Search for the cell housing the specified text and yield its [X, Y] center coordinate. 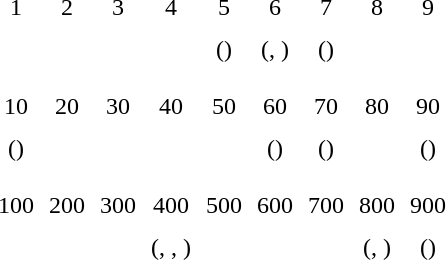
800 [377, 206]
(, ) [275, 50]
60 [275, 106]
50 [224, 106]
200 [67, 206]
40 [171, 106]
70 [326, 106]
700 [326, 206]
600 [275, 206]
500 [224, 206]
80 [377, 106]
20 [67, 106]
400 [171, 206]
30 [118, 106]
300 [118, 206]
